Determine the (x, y) coordinate at the center of the cell enclosing the given text.  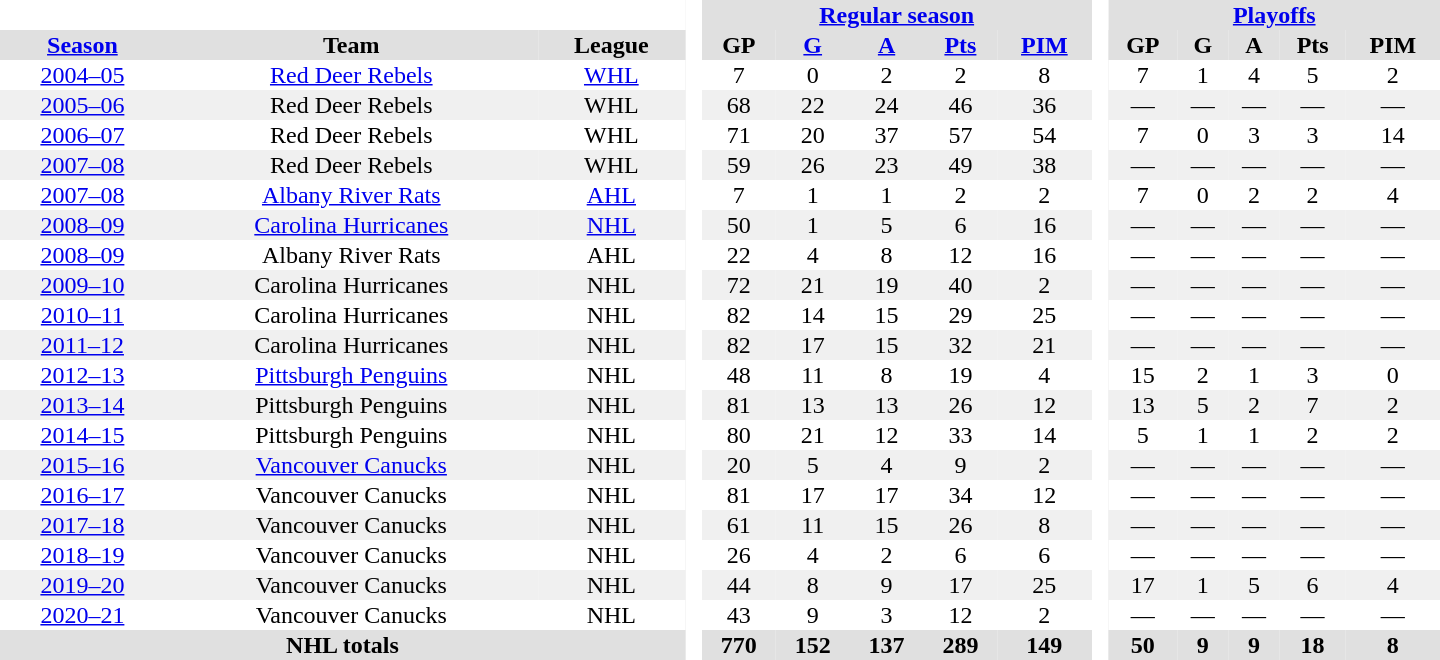
57 (960, 135)
33 (960, 435)
36 (1044, 105)
61 (739, 525)
2005–06 (82, 105)
289 (960, 645)
Playoffs (1274, 15)
2016–17 (82, 495)
2019–20 (82, 585)
68 (739, 105)
59 (739, 165)
2010–11 (82, 315)
32 (960, 345)
43 (739, 615)
2006–07 (82, 135)
137 (887, 645)
38 (1044, 165)
80 (739, 435)
152 (813, 645)
2011–12 (82, 345)
Team (352, 45)
40 (960, 285)
2015–16 (82, 465)
71 (739, 135)
770 (739, 645)
37 (887, 135)
League (612, 45)
Season (82, 45)
54 (1044, 135)
2012–13 (82, 375)
46 (960, 105)
29 (960, 315)
23 (887, 165)
2013–14 (82, 405)
34 (960, 495)
49 (960, 165)
2020–21 (82, 615)
Regular season (896, 15)
2009–10 (82, 285)
2004–05 (82, 75)
NHL totals (342, 645)
24 (887, 105)
18 (1313, 645)
48 (739, 375)
2014–15 (82, 435)
44 (739, 585)
72 (739, 285)
2017–18 (82, 525)
149 (1044, 645)
2018–19 (82, 555)
